For the text-containing cell, return its midpoint in [X, Y] coordinate format. 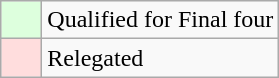
Relegated [160, 58]
Qualified for Final four [160, 20]
